Search for the cell housing the specified text and yield its (X, Y) center coordinate. 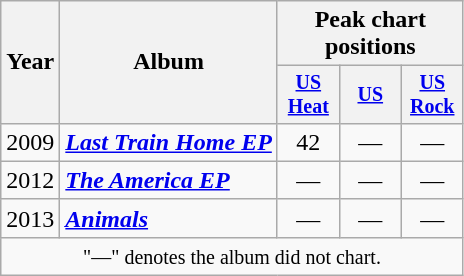
"—" denotes the album did not chart. (232, 256)
2012 (30, 180)
The America EP (169, 180)
2013 (30, 218)
Peak chart positions (370, 34)
USHeat (308, 94)
Year (30, 62)
2009 (30, 142)
US Rock (432, 94)
Animals (169, 218)
42 (308, 142)
Last Train Home EP (169, 142)
US (370, 94)
Album (169, 62)
